Extract the (x, y) coordinate from the center of the cell holding the provided text.  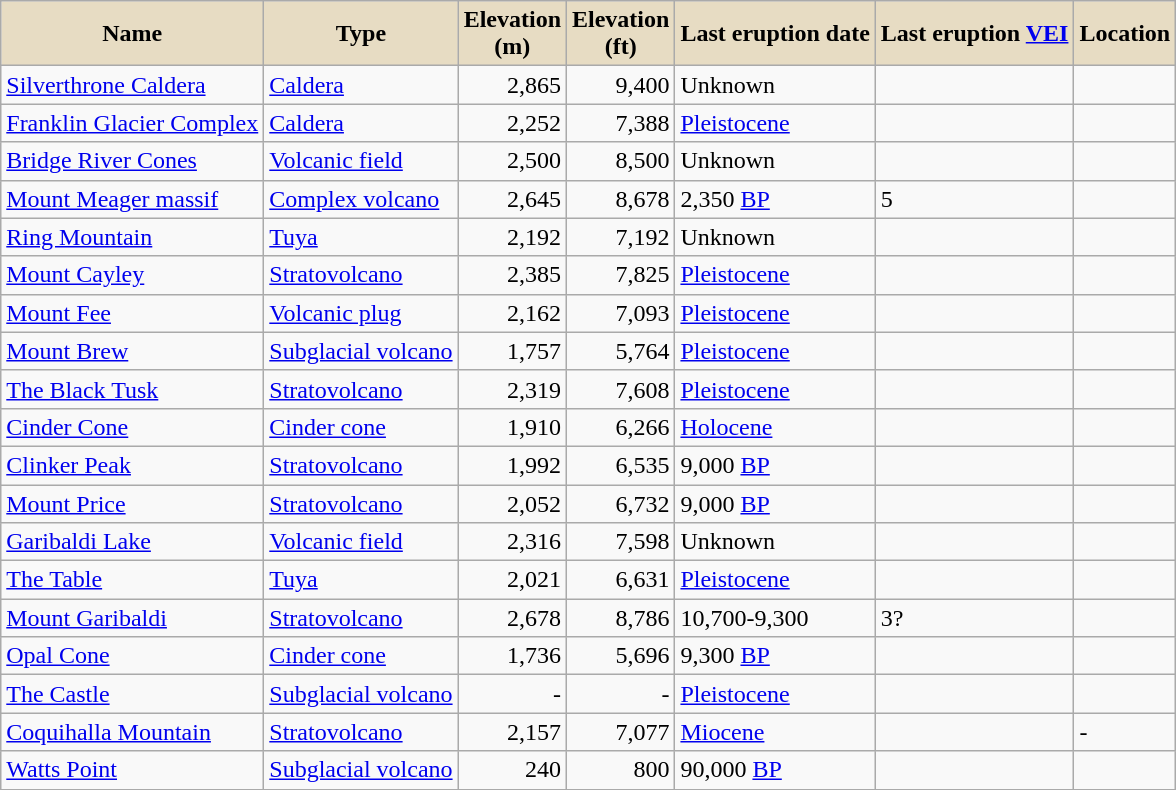
1,910 (512, 427)
Miocene (775, 732)
Cinder Cone (132, 427)
5,696 (621, 656)
6,535 (621, 465)
Ring Mountain (132, 237)
Elevation (ft) (621, 34)
Mount Meager massif (132, 199)
7,388 (621, 123)
Garibaldi Lake (132, 542)
6,631 (621, 580)
90,000 BP (775, 770)
The Castle (132, 694)
Coquihalla Mountain (132, 732)
Last eruption date (775, 34)
2,162 (512, 313)
7,608 (621, 389)
Complex volcano (361, 199)
8,500 (621, 161)
7,077 (621, 732)
5,764 (621, 351)
2,192 (512, 237)
Last eruption VEI (974, 34)
10,700-9,300 (775, 618)
2,316 (512, 542)
2,385 (512, 275)
Bridge River Cones (132, 161)
240 (512, 770)
The Black Tusk (132, 389)
Watts Point (132, 770)
1,757 (512, 351)
Mount Cayley (132, 275)
9,400 (621, 85)
7,598 (621, 542)
7,093 (621, 313)
3? (974, 618)
1,736 (512, 656)
8,786 (621, 618)
6,266 (621, 427)
8,678 (621, 199)
2,678 (512, 618)
Clinker Peak (132, 465)
Mount Brew (132, 351)
2,052 (512, 503)
2,350 BP (775, 199)
Franklin Glacier Complex (132, 123)
Volcanic plug (361, 313)
Mount Fee (132, 313)
Name (132, 34)
Holocene (775, 427)
7,825 (621, 275)
Elevation (m) (512, 34)
9,300 BP (775, 656)
Silverthrone Caldera (132, 85)
Location (1125, 34)
2,645 (512, 199)
Mount Garibaldi (132, 618)
7,192 (621, 237)
800 (621, 770)
2,157 (512, 732)
2,865 (512, 85)
2,500 (512, 161)
2,252 (512, 123)
Type (361, 34)
1,992 (512, 465)
2,319 (512, 389)
5 (974, 199)
6,732 (621, 503)
Opal Cone (132, 656)
Mount Price (132, 503)
2,021 (512, 580)
The Table (132, 580)
